Capture the cell that displays the provided text and extract its (x, y) central coordinate. 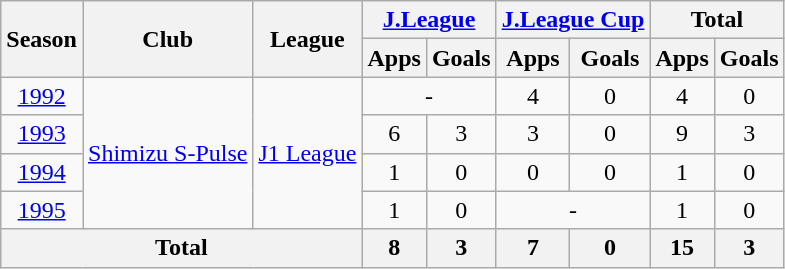
15 (682, 248)
Season (42, 39)
Shimizu S-Pulse (167, 153)
1994 (42, 172)
J.League Cup (573, 20)
J.League (429, 20)
Club (167, 39)
7 (533, 248)
8 (394, 248)
9 (682, 134)
1995 (42, 210)
1992 (42, 96)
1993 (42, 134)
6 (394, 134)
J1 League (308, 153)
League (308, 39)
